Extract the [X, Y] coordinate from the center of the cell holding the provided text.  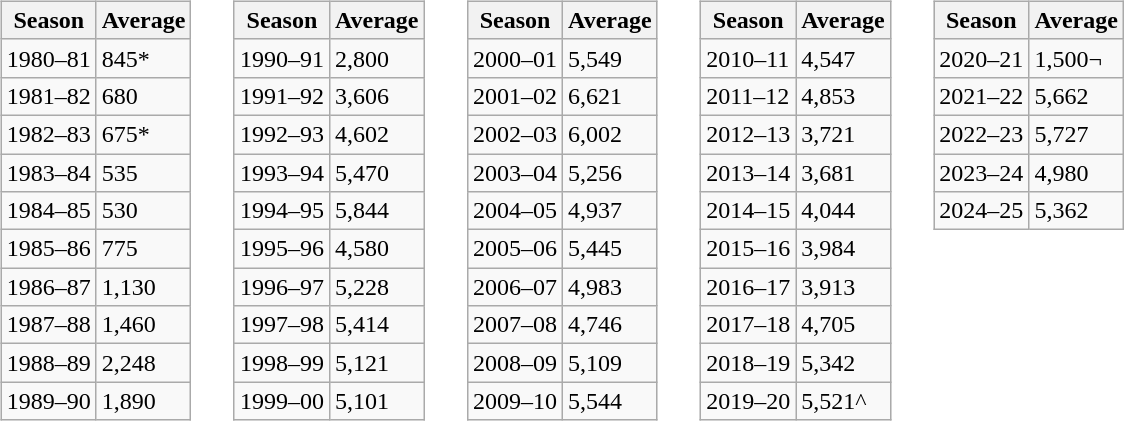
2008–09 [516, 363]
6,621 [610, 96]
680 [144, 96]
2004–05 [516, 211]
4,937 [610, 211]
5,470 [376, 173]
5,101 [376, 401]
5,544 [610, 401]
2,800 [376, 58]
5,844 [376, 211]
5,109 [610, 363]
1997–98 [282, 325]
1,460 [144, 325]
5,256 [610, 173]
1996–97 [282, 287]
3,681 [844, 173]
675* [144, 134]
1981–82 [48, 96]
1990–91 [282, 58]
4,853 [844, 96]
2013–14 [748, 173]
535 [144, 173]
1982–83 [48, 134]
4,044 [844, 211]
5,521^ [844, 401]
4,547 [844, 58]
2018–19 [748, 363]
2009–10 [516, 401]
1987–88 [48, 325]
4,746 [610, 325]
1989–90 [48, 401]
2003–04 [516, 173]
4,602 [376, 134]
1988–89 [48, 363]
5,549 [610, 58]
6,002 [610, 134]
3,721 [844, 134]
5,342 [844, 363]
5,662 [1076, 96]
2007–08 [516, 325]
1983–84 [48, 173]
2,248 [144, 363]
2021–22 [982, 96]
4,580 [376, 249]
2014–15 [748, 211]
3,913 [844, 287]
2000–01 [516, 58]
1995–96 [282, 249]
1993–94 [282, 173]
2015–16 [748, 249]
775 [144, 249]
1994–95 [282, 211]
5,228 [376, 287]
4,705 [844, 325]
4,983 [610, 287]
1984–85 [48, 211]
2017–18 [748, 325]
845* [144, 58]
5,727 [1076, 134]
530 [144, 211]
2006–07 [516, 287]
2023–24 [982, 173]
2011–12 [748, 96]
2010–11 [748, 58]
5,362 [1076, 211]
2016–17 [748, 287]
2024–25 [982, 211]
3,606 [376, 96]
2020–21 [982, 58]
1,130 [144, 287]
1992–93 [282, 134]
1,890 [144, 401]
1,500¬ [1076, 58]
1991–92 [282, 96]
2001–02 [516, 96]
1986–87 [48, 287]
1980–81 [48, 58]
2002–03 [516, 134]
2005–06 [516, 249]
5,445 [610, 249]
1998–99 [282, 363]
2012–13 [748, 134]
4,980 [1076, 173]
1985–86 [48, 249]
2022–23 [982, 134]
5,414 [376, 325]
3,984 [844, 249]
2019–20 [748, 401]
5,121 [376, 363]
1999–00 [282, 401]
